Pinpoint the cell where the given text exists, returning its (X, Y) midpoint coordinate. 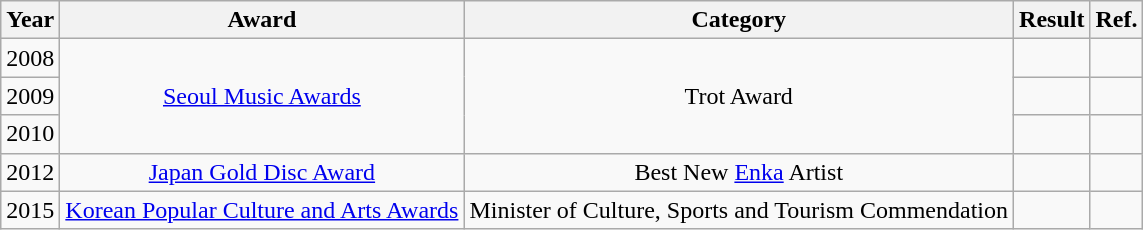
Trot Award (739, 96)
Result (1052, 20)
2015 (30, 210)
2008 (30, 58)
Seoul Music Awards (262, 96)
2009 (30, 96)
2010 (30, 134)
Category (739, 20)
Year (30, 20)
Korean Popular Culture and Arts Awards (262, 210)
Japan Gold Disc Award (262, 172)
Best New Enka Artist (739, 172)
Minister of Culture, Sports and Tourism Commendation (739, 210)
2012 (30, 172)
Award (262, 20)
Ref. (1116, 20)
